Search for the cell housing the specified text and yield its (x, y) center coordinate. 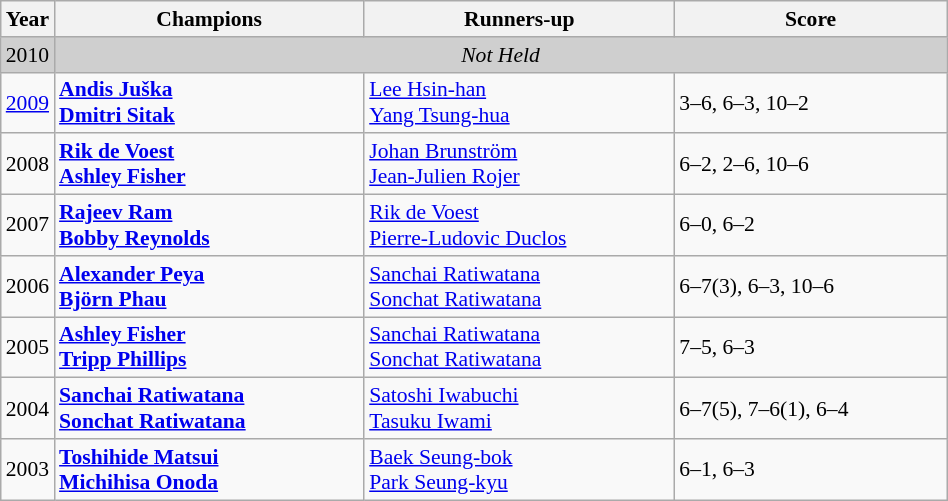
2007 (28, 226)
2010 (28, 55)
Baek Seung-bok Park Seung-kyu (519, 470)
Johan Brunström Jean-Julien Rojer (519, 164)
Toshihide Matsui Michihisa Onoda (209, 470)
Rik de Voest Pierre-Ludovic Duclos (519, 226)
Lee Hsin-han Yang Tsung-hua (519, 102)
Alexander Peya Björn Phau (209, 286)
6–7(5), 7–6(1), 6–4 (810, 408)
Runners-up (519, 19)
6–0, 6–2 (810, 226)
2005 (28, 348)
Andis Juška Dmitri Sitak (209, 102)
2009 (28, 102)
2008 (28, 164)
6–1, 6–3 (810, 470)
3–6, 6–3, 10–2 (810, 102)
Satoshi Iwabuchi Tasuku Iwami (519, 408)
2006 (28, 286)
Year (28, 19)
Champions (209, 19)
2003 (28, 470)
Ashley Fisher Tripp Phillips (209, 348)
7–5, 6–3 (810, 348)
Not Held (500, 55)
2004 (28, 408)
Rajeev Ram Bobby Reynolds (209, 226)
6–2, 2–6, 10–6 (810, 164)
Score (810, 19)
6–7(3), 6–3, 10–6 (810, 286)
Rik de Voest Ashley Fisher (209, 164)
